Return the (x, y) coordinate for the center point of the cell that contains the specified text.  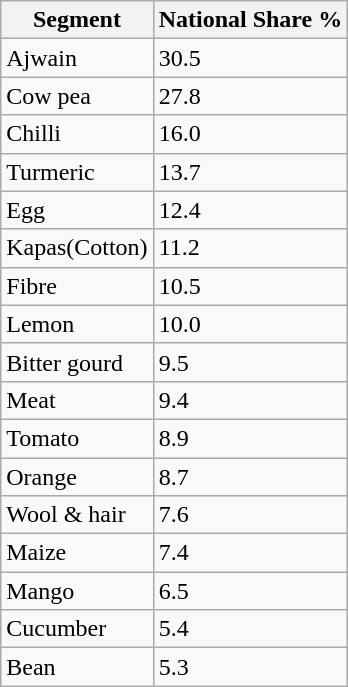
Cucumber (77, 629)
12.4 (250, 210)
10.0 (250, 324)
Bean (77, 667)
11.2 (250, 248)
8.9 (250, 438)
Wool & hair (77, 515)
Cow pea (77, 96)
Ajwain (77, 58)
Bitter gourd (77, 362)
Meat (77, 400)
Mango (77, 591)
Orange (77, 477)
7.6 (250, 515)
Lemon (77, 324)
Egg (77, 210)
30.5 (250, 58)
Chilli (77, 134)
5.3 (250, 667)
8.7 (250, 477)
Fibre (77, 286)
Turmeric (77, 172)
13.7 (250, 172)
10.5 (250, 286)
7.4 (250, 553)
16.0 (250, 134)
Tomato (77, 438)
Kapas(Cotton) (77, 248)
Segment (77, 20)
5.4 (250, 629)
27.8 (250, 96)
9.5 (250, 362)
9.4 (250, 400)
National Share % (250, 20)
6.5 (250, 591)
Maize (77, 553)
